Locate the cell with the specified text and output its [x, y] center coordinate. 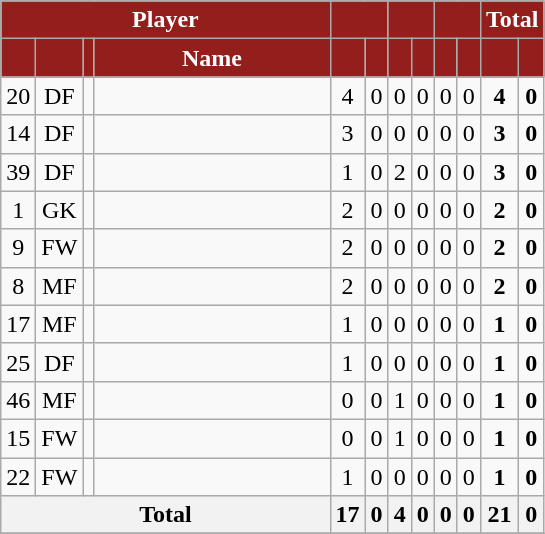
14 [18, 134]
21 [499, 515]
25 [18, 362]
46 [18, 400]
39 [18, 172]
20 [18, 96]
9 [18, 248]
15 [18, 438]
Player [166, 20]
22 [18, 477]
GK [60, 210]
8 [18, 286]
Name [212, 58]
